Determine the [X, Y] coordinate at the center of the cell enclosing the given text.  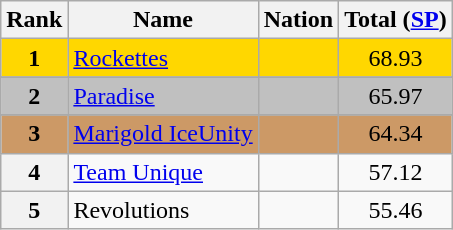
57.12 [396, 172]
4 [34, 172]
5 [34, 210]
Name [163, 20]
Paradise [163, 96]
65.97 [396, 96]
Nation [298, 20]
3 [34, 134]
55.46 [396, 210]
1 [34, 58]
Team Unique [163, 172]
2 [34, 96]
Marigold IceUnity [163, 134]
Rank [34, 20]
Rockettes [163, 58]
Revolutions [163, 210]
68.93 [396, 58]
64.34 [396, 134]
Total (SP) [396, 20]
